Capture the cell that displays the provided text and extract its [x, y] central coordinate. 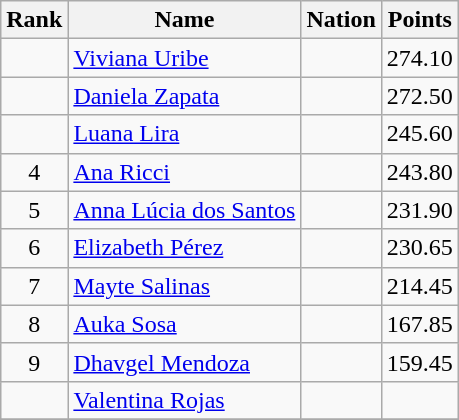
272.50 [420, 96]
5 [34, 210]
Name [184, 20]
214.45 [420, 286]
Rank [34, 20]
Nation [341, 20]
4 [34, 172]
Elizabeth Pérez [184, 248]
8 [34, 324]
Ana Ricci [184, 172]
167.85 [420, 324]
245.60 [420, 134]
Dhavgel Mendoza [184, 362]
Mayte Salinas [184, 286]
159.45 [420, 362]
Anna Lúcia dos Santos [184, 210]
Luana Lira [184, 134]
Auka Sosa [184, 324]
230.65 [420, 248]
Points [420, 20]
7 [34, 286]
9 [34, 362]
Viviana Uribe [184, 58]
Valentina Rojas [184, 400]
243.80 [420, 172]
Daniela Zapata [184, 96]
6 [34, 248]
274.10 [420, 58]
231.90 [420, 210]
